Capture the cell that displays the provided text and extract its (x, y) central coordinate. 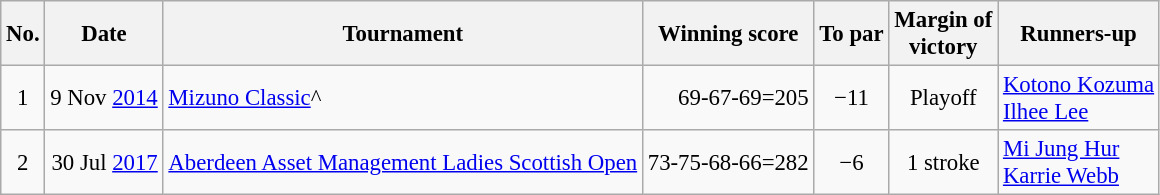
Date (104, 34)
No. (23, 34)
Aberdeen Asset Management Ladies Scottish Open (402, 162)
1 stroke (944, 162)
Runners-up (1079, 34)
Kotono Kozuma Ilhee Lee (1079, 98)
−11 (852, 98)
Margin ofvictory (944, 34)
−6 (852, 162)
73-75-68-66=282 (728, 162)
Winning score (728, 34)
Playoff (944, 98)
Mi Jung Hur Karrie Webb (1079, 162)
Mizuno Classic^ (402, 98)
30 Jul 2017 (104, 162)
Tournament (402, 34)
2 (23, 162)
To par (852, 34)
1 (23, 98)
9 Nov 2014 (104, 98)
69-67-69=205 (728, 98)
